Capture the cell that displays the provided text and extract its (x, y) central coordinate. 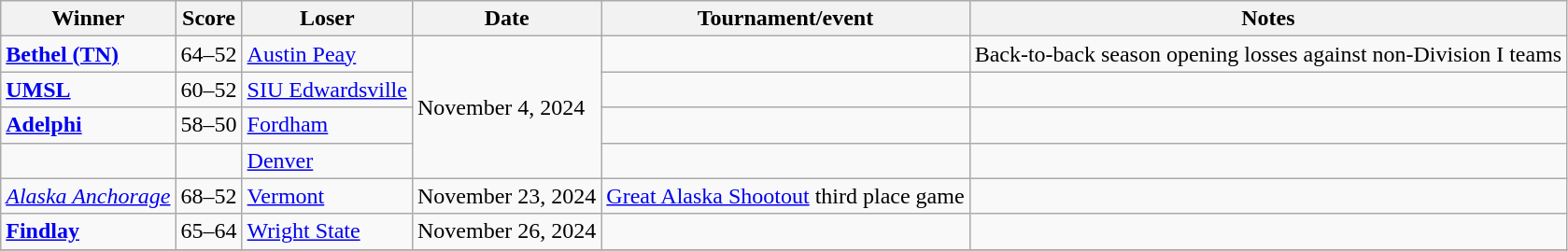
Date (506, 19)
Denver (327, 160)
Fordham (327, 125)
Tournament/event (785, 19)
Back-to-back season opening losses against non-Division I teams (1268, 54)
November 4, 2024 (506, 107)
65–64 (209, 231)
Adelphi (88, 125)
60–52 (209, 90)
Vermont (327, 196)
November 26, 2024 (506, 231)
64–52 (209, 54)
November 23, 2024 (506, 196)
Austin Peay (327, 54)
Notes (1268, 19)
Findlay (88, 231)
UMSL (88, 90)
Score (209, 19)
58–50 (209, 125)
Winner (88, 19)
Wright State (327, 231)
68–52 (209, 196)
Loser (327, 19)
Bethel (TN) (88, 54)
Alaska Anchorage (88, 196)
SIU Edwardsville (327, 90)
Great Alaska Shootout third place game (785, 196)
